Locate the cell with the specified text and output its (X, Y) center coordinate. 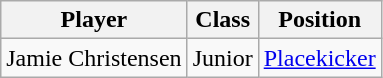
Junior (222, 58)
Position (320, 20)
Class (222, 20)
Player (94, 20)
Placekicker (320, 58)
Jamie Christensen (94, 58)
